Return the (x, y) coordinate for the center point of the cell that contains the specified text.  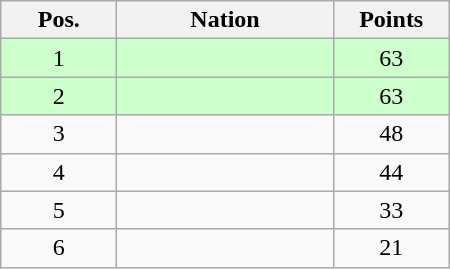
1 (59, 58)
Nation (225, 20)
21 (391, 248)
33 (391, 210)
4 (59, 172)
5 (59, 210)
2 (59, 96)
48 (391, 134)
3 (59, 134)
6 (59, 248)
Pos. (59, 20)
Points (391, 20)
44 (391, 172)
